For the text-containing cell, return its midpoint in (x, y) coordinate format. 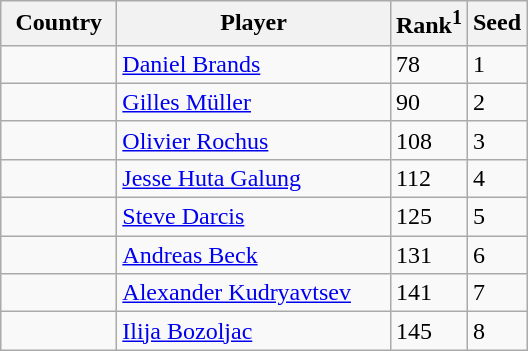
Country (59, 24)
145 (428, 331)
141 (428, 293)
Gilles Müller (254, 102)
1 (496, 64)
8 (496, 331)
2 (496, 102)
Rank1 (428, 24)
4 (496, 178)
90 (428, 102)
Seed (496, 24)
108 (428, 140)
Jesse Huta Galung (254, 178)
7 (496, 293)
Player (254, 24)
Andreas Beck (254, 255)
125 (428, 217)
3 (496, 140)
5 (496, 217)
Steve Darcis (254, 217)
112 (428, 178)
Daniel Brands (254, 64)
Olivier Rochus (254, 140)
131 (428, 255)
Ilija Bozoljac (254, 331)
78 (428, 64)
Alexander Kudryavtsev (254, 293)
6 (496, 255)
